From the cell containing the given text, extract its center point as (x, y) coordinate. 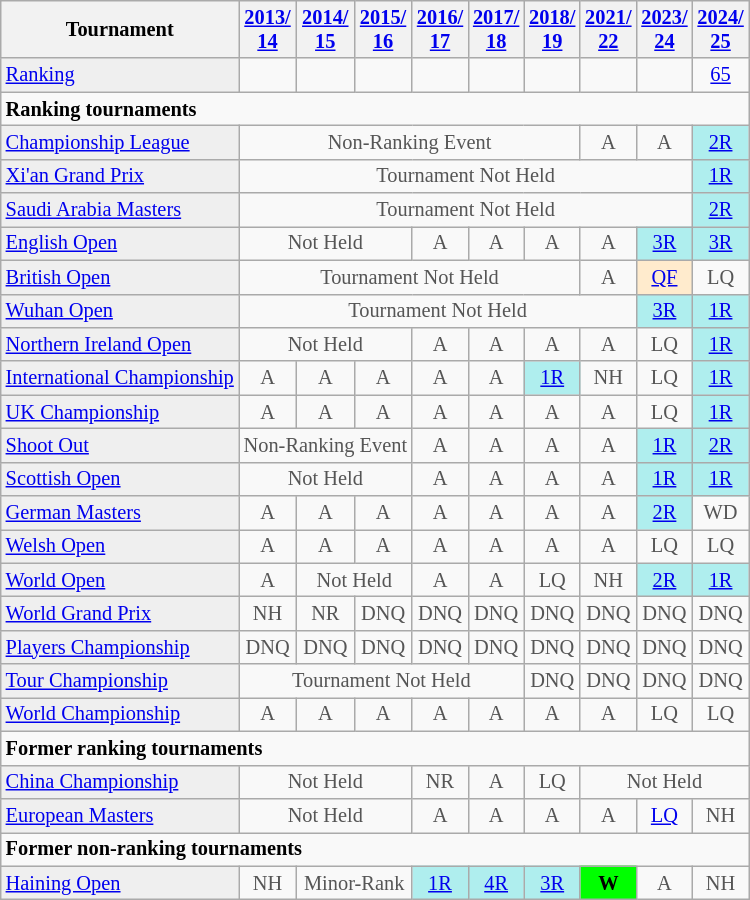
QF (664, 277)
Championship League (120, 142)
2015/16 (383, 29)
W (608, 883)
2018/19 (552, 29)
UK Championship (120, 412)
Former non-ranking tournaments (375, 849)
Players Championship (120, 647)
Former ranking tournaments (375, 748)
Ranking tournaments (375, 109)
2017/18 (496, 29)
World Open (120, 580)
2024/25 (721, 29)
WD (721, 513)
Xi'an Grand Prix (120, 176)
Northern Ireland Open (120, 344)
2023/24 (664, 29)
2021/22 (608, 29)
2014/15 (325, 29)
4R (496, 883)
Haining Open (120, 883)
World Grand Prix (120, 613)
Ranking (120, 75)
Scottish Open (120, 479)
2013/14 (268, 29)
Saudi Arabia Masters (120, 210)
European Masters (120, 815)
English Open (120, 243)
China Championship (120, 782)
Minor-Rank (354, 883)
65 (721, 75)
Shoot Out (120, 445)
Tour Championship (120, 681)
International Championship (120, 378)
Welsh Open (120, 546)
British Open (120, 277)
World Championship (120, 714)
2016/17 (440, 29)
Wuhan Open (120, 311)
Tournament (120, 29)
German Masters (120, 513)
